Pinpoint the cell where the given text exists, returning its [x, y] midpoint coordinate. 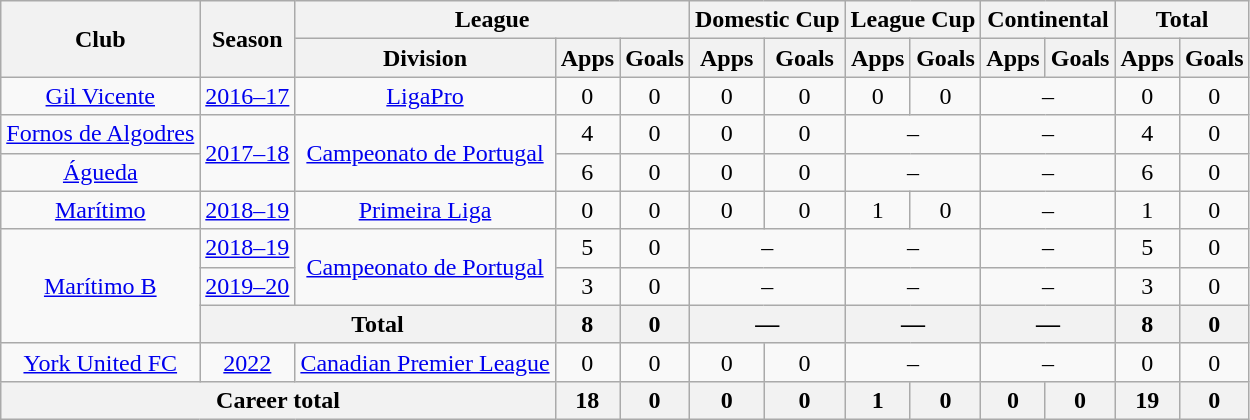
Division [425, 58]
Fornos de Algodres [100, 134]
2017–18 [248, 153]
LigaPro [425, 96]
Club [100, 39]
League [492, 20]
York United FC [100, 362]
2022 [248, 362]
Primeira Liga [425, 210]
2019–20 [248, 286]
2016–17 [248, 96]
18 [587, 400]
Continental [1048, 20]
Águeda [100, 172]
Canadian Premier League [425, 362]
League Cup [913, 20]
Season [248, 39]
Career total [278, 400]
Domestic Cup [767, 20]
Marítimo B [100, 286]
Marítimo [100, 210]
19 [1147, 400]
Gil Vicente [100, 96]
